Locate the cell with the specified text and output its (X, Y) center coordinate. 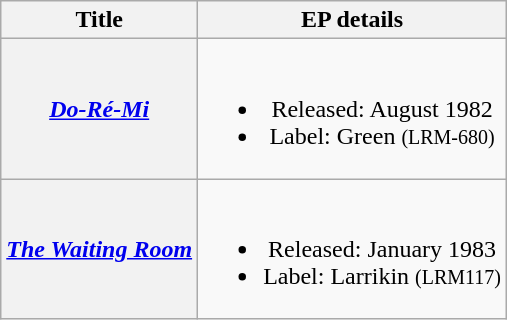
EP details (352, 20)
Title (100, 20)
Released: January 1983Label: Larrikin (LRM117) (352, 249)
Released: August 1982Label: Green (LRM-680) (352, 109)
The Waiting Room (100, 249)
Do-Ré-Mi (100, 109)
